Return the [x, y] coordinate for the center point of the cell that contains the specified text.  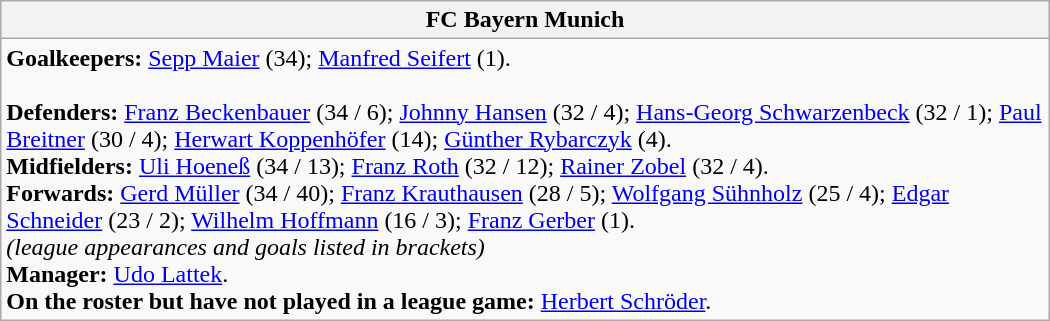
FC Bayern Munich [525, 20]
